Capture the cell that displays the provided text and extract its [x, y] central coordinate. 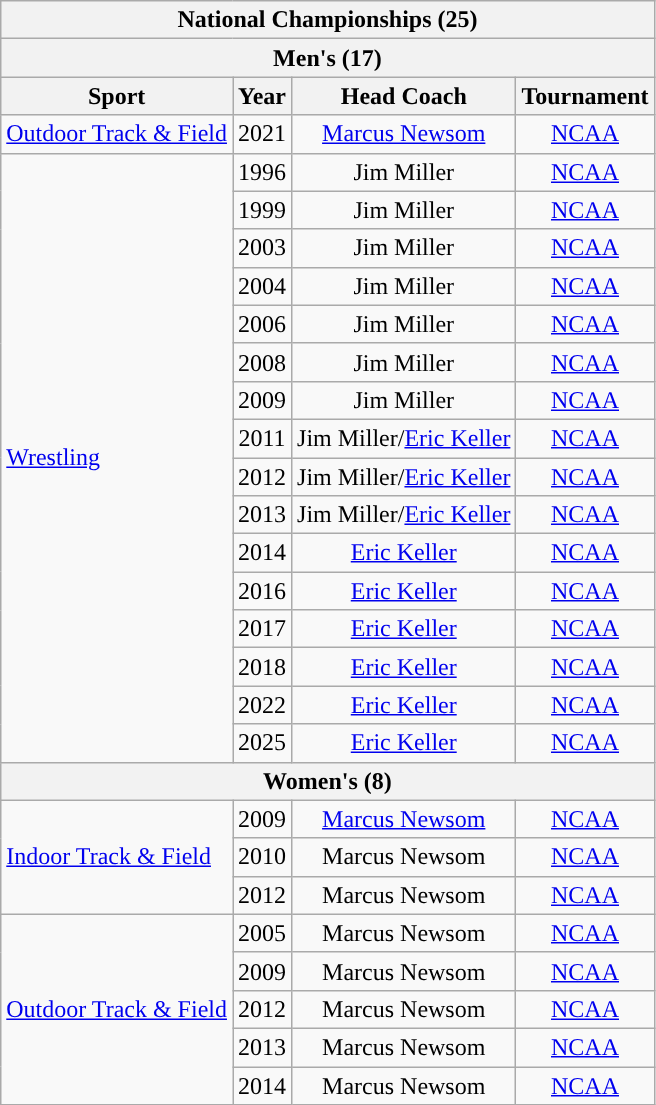
2005 [262, 933]
Indoor Track & Field [117, 857]
Sport [117, 96]
2008 [262, 362]
2003 [262, 248]
1996 [262, 172]
2010 [262, 857]
2025 [262, 743]
2011 [262, 438]
2004 [262, 286]
1999 [262, 210]
2022 [262, 705]
2021 [262, 134]
Men's (17) [328, 58]
National Championships (25) [328, 20]
Head Coach [404, 96]
2006 [262, 324]
Tournament [585, 96]
Wrestling [117, 458]
Women's (8) [328, 781]
2017 [262, 629]
Year [262, 96]
2016 [262, 591]
2018 [262, 667]
